Output the (x, y) coordinate of the center of the cell containing the given text.  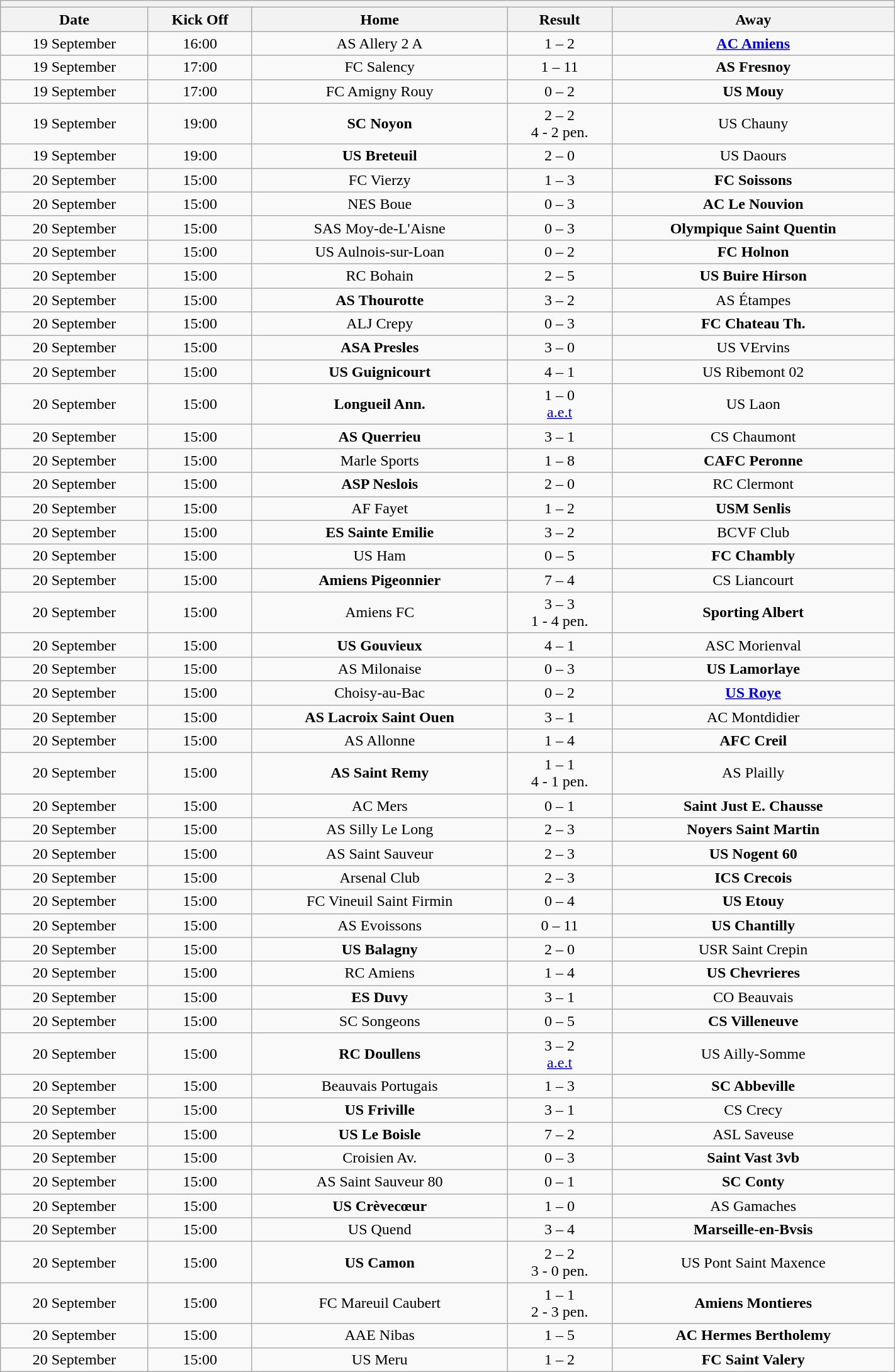
FC Mareuil Caubert (380, 1303)
US Pont Saint Maxence (753, 1262)
FC Saint Valery (753, 1359)
US Ailly-Somme (753, 1053)
SAS Moy-de-L'Aisne (380, 228)
US VErvins (753, 348)
AS Allery 2 A (380, 43)
7 – 4 (560, 580)
ASP Neslois (380, 484)
US Mouy (753, 91)
FC Chambly (753, 556)
FC Soissons (753, 180)
Home (380, 20)
US Crèvecœur (380, 1206)
Date (74, 20)
SC Songeons (380, 1021)
Croisien Av. (380, 1158)
1 – 11 (560, 67)
AS Gamaches (753, 1206)
Result (560, 20)
AS Querrieu (380, 437)
AFC Creil (753, 741)
AC Hermes Bertholemy (753, 1336)
2 – 5 (560, 276)
1 – 1 4 - 1 pen. (560, 774)
AS Fresnoy (753, 67)
FC Vineuil Saint Firmin (380, 901)
AS Evoissons (380, 925)
ES Duvy (380, 997)
US Laon (753, 404)
Longueil Ann. (380, 404)
NES Boue (380, 204)
CO Beauvais (753, 997)
1 – 1 2 - 3 pen. (560, 1303)
AC Le Nouvion (753, 204)
US Friville (380, 1110)
3 – 4 (560, 1230)
3 – 0 (560, 348)
Marle Sports (380, 460)
CS Villeneuve (753, 1021)
CS Liancourt (753, 580)
AS Thourotte (380, 300)
AS Lacroix Saint Ouen (380, 717)
AS Saint Remy (380, 774)
Saint Vast 3vb (753, 1158)
AC Mers (380, 806)
FC Vierzy (380, 180)
ICS Crecois (753, 878)
US Daours (753, 156)
7 – 2 (560, 1134)
RC Clermont (753, 484)
ASA Presles (380, 348)
Choisy-au-Bac (380, 693)
ES Sainte Emilie (380, 532)
CAFC Peronne (753, 460)
US Ribemont 02 (753, 372)
RC Bohain (380, 276)
AS Saint Sauveur 80 (380, 1182)
US Ham (380, 556)
USM Senlis (753, 508)
FC Salency (380, 67)
US Meru (380, 1359)
AC Amiens (753, 43)
ASC Morienval (753, 645)
US Buire Hirson (753, 276)
US Camon (380, 1262)
16:00 (200, 43)
US Chantilly (753, 925)
FC Chateau Th. (753, 324)
US Chevrieres (753, 973)
US Quend (380, 1230)
AS Silly Le Long (380, 830)
AS Milonaise (380, 669)
ASL Saveuse (753, 1134)
US Gouvieux (380, 645)
AS Allonne (380, 741)
Beauvais Portugais (380, 1086)
Amiens Pigeonnier (380, 580)
US Breteuil (380, 156)
AF Fayet (380, 508)
SC Abbeville (753, 1086)
AS Étampes (753, 300)
2 – 2 4 - 2 pen. (560, 123)
Kick Off (200, 20)
CS Crecy (753, 1110)
3 – 3 1 - 4 pen. (560, 613)
US Aulnois-sur-Loan (380, 252)
AS Saint Sauveur (380, 854)
US Le Boisle (380, 1134)
AS Plailly (753, 774)
1 – 8 (560, 460)
RC Doullens (380, 1053)
3 – 2 a.e.t (560, 1053)
1 – 0 a.e.t (560, 404)
2 – 2 3 - 0 pen. (560, 1262)
0 – 4 (560, 901)
CS Chaumont (753, 437)
AAE Nibas (380, 1336)
Amiens Montieres (753, 1303)
US Etouy (753, 901)
RC Amiens (380, 973)
Noyers Saint Martin (753, 830)
SC Conty (753, 1182)
0 – 11 (560, 925)
BCVF Club (753, 532)
Arsenal Club (380, 878)
1 – 5 (560, 1336)
Sporting Albert (753, 613)
Saint Just E. Chausse (753, 806)
US Chauny (753, 123)
Away (753, 20)
SC Noyon (380, 123)
US Balagny (380, 949)
AC Montdidier (753, 717)
ALJ Crepy (380, 324)
Marseille-en-Bvsis (753, 1230)
US Nogent 60 (753, 854)
US Lamorlaye (753, 669)
Olympique Saint Quentin (753, 228)
1 – 0 (560, 1206)
USR Saint Crepin (753, 949)
FC Amigny Rouy (380, 91)
US Guignicourt (380, 372)
Amiens FC (380, 613)
US Roye (753, 693)
FC Holnon (753, 252)
